Return [x, y] of the center of cell containing provided text 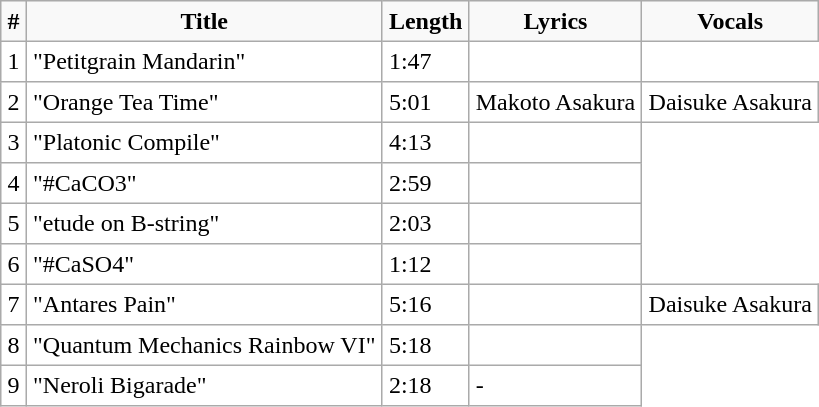
2 [14, 102]
1 [14, 61]
"#CaSO4" [204, 264]
5:18 [426, 345]
6 [14, 264]
Makoto Asakura [556, 102]
- [556, 385]
5 [14, 223]
4:13 [426, 142]
2:59 [426, 183]
Title [204, 21]
"etude on B-string" [204, 223]
5:01 [426, 102]
3 [14, 142]
"Orange Tea Time" [204, 102]
7 [14, 304]
4 [14, 183]
Lyrics [556, 21]
2:03 [426, 223]
# [14, 21]
Length [426, 21]
2:18 [426, 385]
"Antares Pain" [204, 304]
5:16 [426, 304]
Vocals [730, 21]
8 [14, 345]
"Petitgrain Mandarin" [204, 61]
"Quantum Mechanics Rainbow VI" [204, 345]
"Neroli Bigarade" [204, 385]
"#CaCO3" [204, 183]
9 [14, 385]
1:12 [426, 264]
"Platonic Compile" [204, 142]
1:47 [426, 61]
